Scan for the cell matching the given text and deliver its [X, Y] coordinate at center. 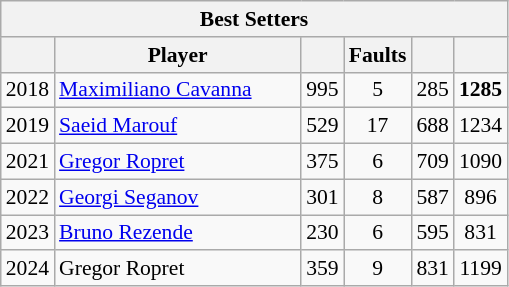
301 [322, 197]
709 [432, 162]
Georgi Seganov [178, 197]
230 [322, 233]
Maximiliano Cavanna [178, 90]
Player [178, 55]
995 [322, 90]
2023 [28, 233]
688 [432, 126]
Best Setters [254, 19]
1090 [480, 162]
Bruno Rezende [178, 233]
529 [322, 126]
1234 [480, 126]
587 [432, 197]
359 [322, 269]
1285 [480, 90]
Saeid Marouf [178, 126]
2024 [28, 269]
2021 [28, 162]
595 [432, 233]
375 [322, 162]
2019 [28, 126]
5 [378, 90]
Faults [378, 55]
8 [378, 197]
285 [432, 90]
9 [378, 269]
896 [480, 197]
2018 [28, 90]
2022 [28, 197]
17 [378, 126]
1199 [480, 269]
